Pinpoint the cell where the given text exists, returning its (x, y) midpoint coordinate. 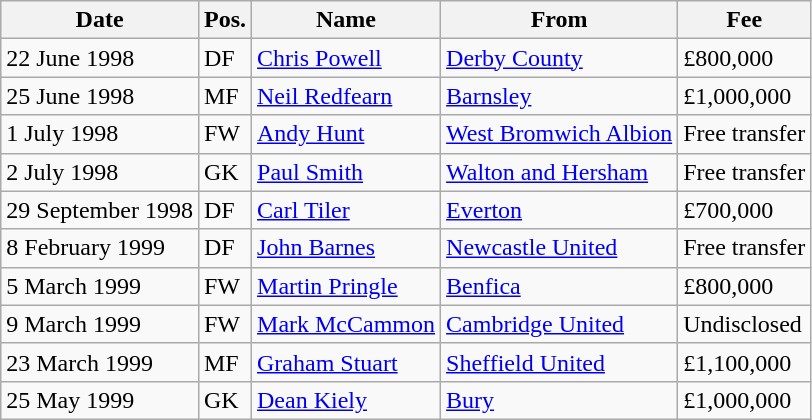
23 March 1999 (100, 362)
Bury (560, 400)
Dean Kiely (346, 400)
Walton and Hersham (560, 172)
From (560, 20)
Newcastle United (560, 248)
22 June 1998 (100, 58)
Benfica (560, 286)
Neil Redfearn (346, 96)
8 February 1999 (100, 248)
Mark McCammon (346, 324)
Everton (560, 210)
£700,000 (744, 210)
Cambridge United (560, 324)
West Bromwich Albion (560, 134)
Derby County (560, 58)
Name (346, 20)
2 July 1998 (100, 172)
Pos. (224, 20)
Paul Smith (346, 172)
Andy Hunt (346, 134)
Chris Powell (346, 58)
Graham Stuart (346, 362)
John Barnes (346, 248)
Carl Tiler (346, 210)
Undisclosed (744, 324)
1 July 1998 (100, 134)
Martin Pringle (346, 286)
29 September 1998 (100, 210)
9 March 1999 (100, 324)
Date (100, 20)
25 May 1999 (100, 400)
25 June 1998 (100, 96)
5 March 1999 (100, 286)
£1,100,000 (744, 362)
Barnsley (560, 96)
Sheffield United (560, 362)
Fee (744, 20)
